Search for the cell housing the specified text and yield its (X, Y) center coordinate. 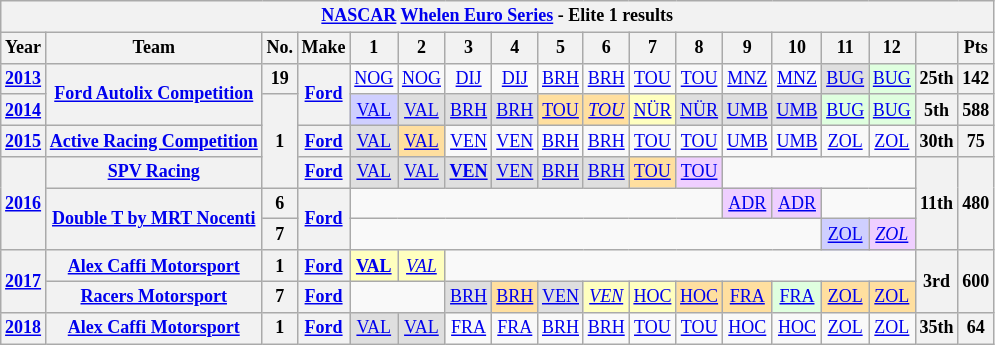
2018 (24, 328)
10 (797, 48)
2017 (24, 281)
600 (976, 281)
75 (976, 140)
NASCAR Whelen Euro Series - Elite 1 results (498, 16)
8 (700, 48)
480 (976, 204)
2016 (24, 204)
2014 (24, 110)
142 (976, 78)
Team (154, 48)
35th (936, 328)
19 (280, 78)
Active Racing Competition (154, 140)
2 (422, 48)
5 (561, 48)
25th (936, 78)
Year (24, 48)
9 (747, 48)
Racers Motorsport (154, 296)
11 (846, 48)
5th (936, 110)
11th (936, 204)
30th (936, 140)
2015 (24, 140)
Ford Autolix Competition (154, 94)
64 (976, 328)
12 (892, 48)
Pts (976, 48)
3rd (936, 281)
4 (515, 48)
588 (976, 110)
2013 (24, 78)
Double T by MRT Nocenti (154, 219)
No. (280, 48)
SPV Racing (154, 172)
Make (324, 48)
3 (468, 48)
